Provide the [X, Y] coordinate of the cell's center where the given text is located.  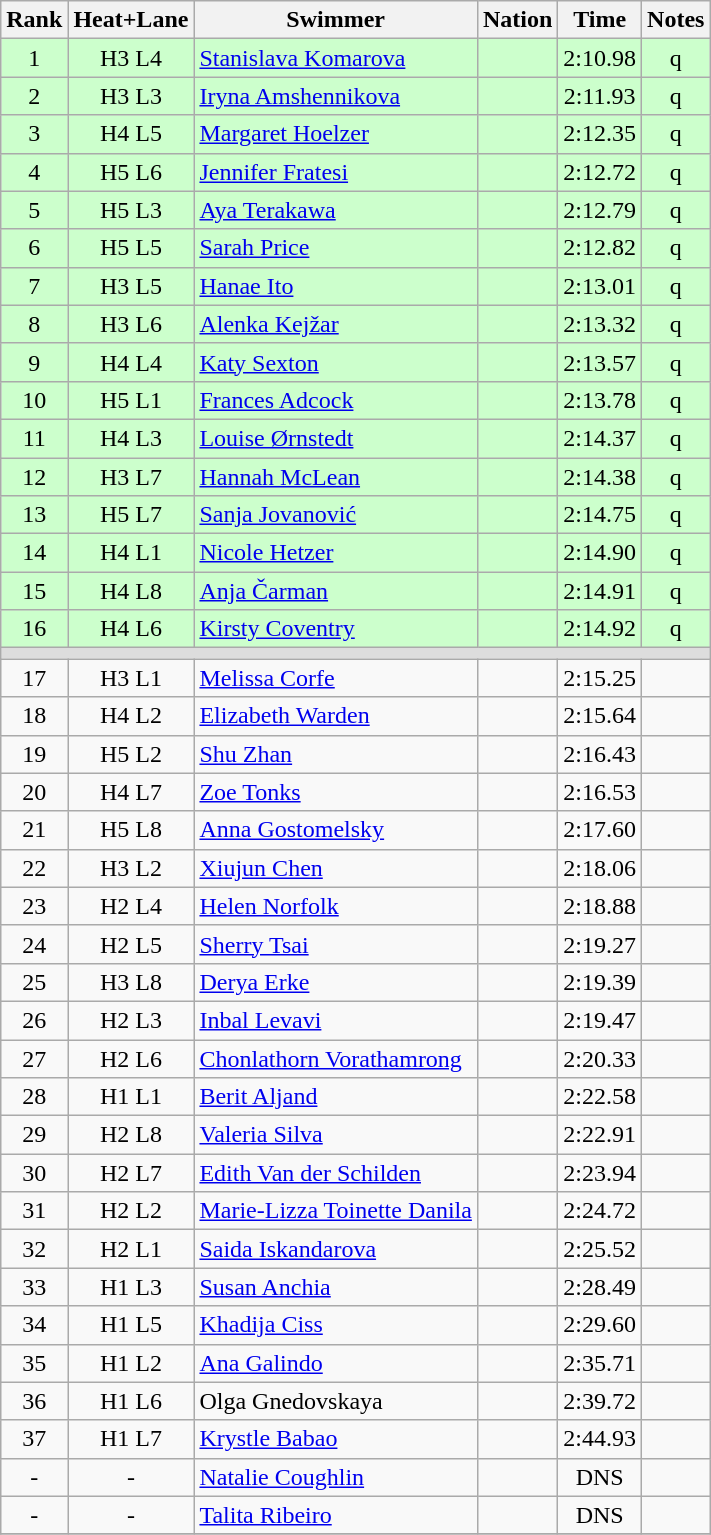
Zoe Tonks [336, 792]
12 [34, 477]
11 [34, 438]
Hanae Ito [336, 286]
H3 L8 [131, 982]
2:24.72 [600, 1211]
23 [34, 906]
H1 L5 [131, 1325]
H4 L8 [131, 591]
35 [34, 1363]
H5 L6 [131, 172]
H3 L6 [131, 324]
H2 L6 [131, 1059]
H1 L2 [131, 1363]
Time [600, 20]
2:35.71 [600, 1363]
2:13.01 [600, 286]
28 [34, 1097]
3 [34, 134]
Inbal Levavi [336, 1020]
Anna Gostomelsky [336, 830]
37 [34, 1439]
H1 L7 [131, 1439]
H3 L3 [131, 96]
2:19.27 [600, 944]
19 [34, 754]
2:29.60 [600, 1325]
H3 L5 [131, 286]
2:14.91 [600, 591]
1 [34, 58]
33 [34, 1287]
H5 L3 [131, 210]
Olga Gnedovskaya [336, 1401]
32 [34, 1249]
Xiujun Chen [336, 868]
H4 L5 [131, 134]
13 [34, 515]
H2 L8 [131, 1135]
Aya Terakawa [336, 210]
H4 L7 [131, 792]
H4 L6 [131, 629]
2:14.92 [600, 629]
2:12.79 [600, 210]
Nicole Hetzer [336, 553]
Elizabeth Warden [336, 716]
Stanislava Komarova [336, 58]
2 [34, 96]
Sarah Price [336, 248]
Frances Adcock [336, 400]
Susan Anchia [336, 1287]
H2 L5 [131, 944]
9 [34, 362]
H4 L2 [131, 716]
Margaret Hoelzer [336, 134]
Ana Galindo [336, 1363]
Khadija Ciss [336, 1325]
2:13.57 [600, 362]
Notes [676, 20]
H5 L8 [131, 830]
Alenka Kejžar [336, 324]
2:17.60 [600, 830]
Derya Erke [336, 982]
7 [34, 286]
36 [34, 1401]
21 [34, 830]
2:14.38 [600, 477]
31 [34, 1211]
2:15.25 [600, 678]
Hannah McLean [336, 477]
8 [34, 324]
2:12.82 [600, 248]
Melissa Corfe [336, 678]
2:12.35 [600, 134]
Louise Ørnstedt [336, 438]
H2 L1 [131, 1249]
2:28.49 [600, 1287]
H2 L7 [131, 1173]
Berit Aljand [336, 1097]
2:22.58 [600, 1097]
Kirsty Coventry [336, 629]
Heat+Lane [131, 20]
2:20.33 [600, 1059]
Helen Norfolk [336, 906]
5 [34, 210]
2:13.32 [600, 324]
27 [34, 1059]
Swimmer [336, 20]
H1 L6 [131, 1401]
Anja Čarman [336, 591]
Shu Zhan [336, 754]
H3 L2 [131, 868]
26 [34, 1020]
2:14.75 [600, 515]
10 [34, 400]
2:10.98 [600, 58]
2:16.53 [600, 792]
H2 L2 [131, 1211]
Nation [517, 20]
2:19.47 [600, 1020]
24 [34, 944]
2:13.78 [600, 400]
H3 L7 [131, 477]
Talita Ribeiro [336, 1515]
H1 L3 [131, 1287]
Rank [34, 20]
H5 L7 [131, 515]
Jennifer Fratesi [336, 172]
20 [34, 792]
29 [34, 1135]
2:12.72 [600, 172]
H4 L1 [131, 553]
30 [34, 1173]
14 [34, 553]
2:18.88 [600, 906]
17 [34, 678]
2:11.93 [600, 96]
Krystle Babao [336, 1439]
Sherry Tsai [336, 944]
H2 L3 [131, 1020]
22 [34, 868]
2:25.52 [600, 1249]
34 [34, 1325]
4 [34, 172]
H3 L4 [131, 58]
2:18.06 [600, 868]
2:44.93 [600, 1439]
H3 L1 [131, 678]
2:22.91 [600, 1135]
18 [34, 716]
2:14.90 [600, 553]
Valeria Silva [336, 1135]
2:39.72 [600, 1401]
15 [34, 591]
2:23.94 [600, 1173]
Katy Sexton [336, 362]
25 [34, 982]
Iryna Amshennikova [336, 96]
2:19.39 [600, 982]
Marie-Lizza Toinette Danila [336, 1211]
Natalie Coughlin [336, 1477]
H1 L1 [131, 1097]
H5 L5 [131, 248]
H5 L1 [131, 400]
16 [34, 629]
Chonlathorn Vorathamrong [336, 1059]
Sanja Jovanović [336, 515]
Edith Van der Schilden [336, 1173]
H4 L3 [131, 438]
2:14.37 [600, 438]
H4 L4 [131, 362]
H2 L4 [131, 906]
H5 L2 [131, 754]
2:15.64 [600, 716]
2:16.43 [600, 754]
6 [34, 248]
Saida Iskandarova [336, 1249]
